For the text-containing cell, return its midpoint in [X, Y] coordinate format. 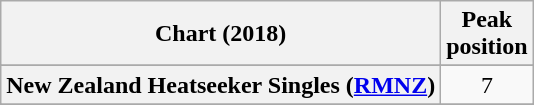
New Zealand Heatseeker Singles (RMNZ) [221, 85]
Chart (2018) [221, 34]
Peakposition [487, 34]
7 [487, 85]
